Determine the (X, Y) coordinate at the center of the cell enclosing the given text.  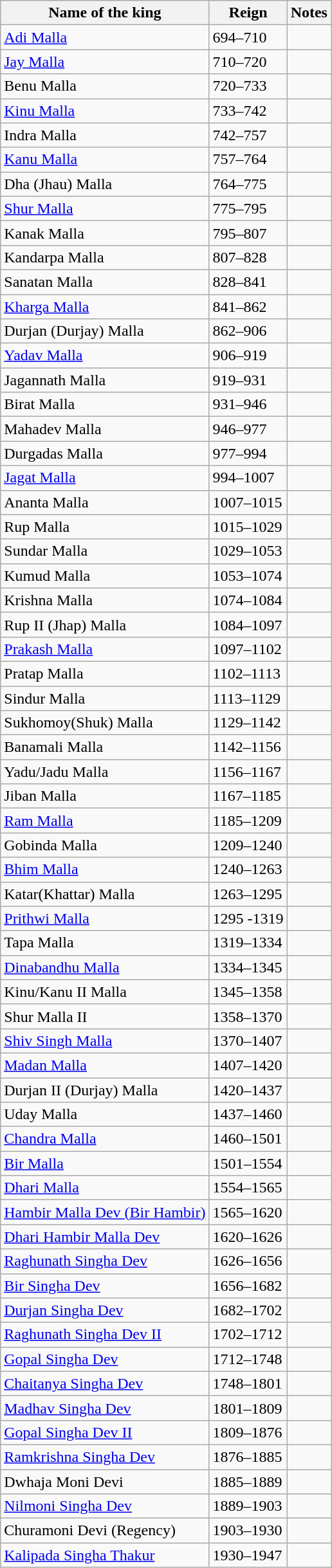
946–977 (248, 429)
1345–1358 (248, 992)
1209–1240 (248, 845)
Rup Malla (105, 527)
Banamali Malla (105, 747)
Pratap Malla (105, 673)
906–919 (248, 356)
1185–1209 (248, 821)
Sundar Malla (105, 551)
1501–1554 (248, 1163)
1263–1295 (248, 894)
Shur Malla II (105, 1016)
Jagannath Malla (105, 380)
Gopal Singha Dev (105, 1359)
Durjan Singha Dev (105, 1310)
931–946 (248, 405)
1682–1702 (248, 1310)
Notes (309, 13)
Kinu Malla (105, 111)
1129–1142 (248, 723)
Kharga Malla (105, 307)
1903–1930 (248, 1531)
Kandarpa Malla (105, 257)
1142–1156 (248, 747)
Madan Malla (105, 1065)
Hambir Malla Dev (Bir Hambir) (105, 1212)
Shiv Singh Malla (105, 1041)
1702–1712 (248, 1335)
1420–1437 (248, 1090)
1295 -1319 (248, 918)
807–828 (248, 257)
1334–1345 (248, 967)
Bhim Malla (105, 870)
Jiban Malla (105, 796)
Mahadev Malla (105, 429)
Kanak Malla (105, 233)
1167–1185 (248, 796)
1620–1626 (248, 1237)
720–733 (248, 86)
775–795 (248, 208)
Benu Malla (105, 86)
1748–1801 (248, 1383)
977–994 (248, 453)
Kumud Malla (105, 576)
Yadu/Jadu Malla (105, 772)
1656–1682 (248, 1286)
Name of the king (105, 13)
1319–1334 (248, 943)
795–807 (248, 233)
694–710 (248, 37)
Gopal Singha Dev II (105, 1432)
1801–1809 (248, 1408)
Kanu Malla (105, 160)
994–1007 (248, 478)
862–906 (248, 331)
Nilmoni Singha Dev (105, 1506)
Ananta Malla (105, 502)
Krishna Malla (105, 600)
1876–1885 (248, 1457)
1015–1029 (248, 527)
Durjan (Durjay) Malla (105, 331)
1074–1084 (248, 600)
1084–1097 (248, 624)
Birat Malla (105, 405)
733–742 (248, 111)
1102–1113 (248, 673)
Adi Malla (105, 37)
Gobinda Malla (105, 845)
Prakash Malla (105, 649)
Yadav Malla (105, 356)
Chaitanya Singha Dev (105, 1383)
1156–1167 (248, 772)
Madhav Singha Dev (105, 1408)
1358–1370 (248, 1016)
Katar(Khattar) Malla (105, 894)
710–720 (248, 62)
1407–1420 (248, 1065)
1930–1947 (248, 1555)
1437–1460 (248, 1115)
1113–1129 (248, 698)
Prithwi Malla (105, 918)
764–775 (248, 184)
Bir Malla (105, 1163)
1626–1656 (248, 1261)
Durgadas Malla (105, 453)
1007–1015 (248, 502)
1889–1903 (248, 1506)
Ramkrishna Singha Dev (105, 1457)
Tapa Malla (105, 943)
Uday Malla (105, 1115)
1029–1053 (248, 551)
1554–1565 (248, 1188)
Dhari Hambir Malla Dev (105, 1237)
Jay Malla (105, 62)
Indra Malla (105, 135)
Dha (Jhau) Malla (105, 184)
1712–1748 (248, 1359)
Chandra Malla (105, 1139)
Raghunath Singha Dev II (105, 1335)
Jagat Malla (105, 478)
Churamoni Devi (Regency) (105, 1531)
757–764 (248, 160)
Rup II (Jhap) Malla (105, 624)
841–862 (248, 307)
1240–1263 (248, 870)
Durjan II (Durjay) Malla (105, 1090)
Sanatan Malla (105, 282)
742–757 (248, 135)
Sukhomoy(Shuk) Malla (105, 723)
1809–1876 (248, 1432)
Dwhaja Moni Devi (105, 1481)
Reign (248, 13)
Ram Malla (105, 821)
1370–1407 (248, 1041)
828–841 (248, 282)
Bir Singha Dev (105, 1286)
Dhari Malla (105, 1188)
Raghunath Singha Dev (105, 1261)
Dinabandhu Malla (105, 967)
1885–1889 (248, 1481)
Kalipada Singha Thakur (105, 1555)
1097–1102 (248, 649)
1460–1501 (248, 1139)
Shur Malla (105, 208)
1565–1620 (248, 1212)
919–931 (248, 380)
Kinu/Kanu II Malla (105, 992)
1053–1074 (248, 576)
Sindur Malla (105, 698)
